Output the [X, Y] coordinate of the center of the cell containing the given text.  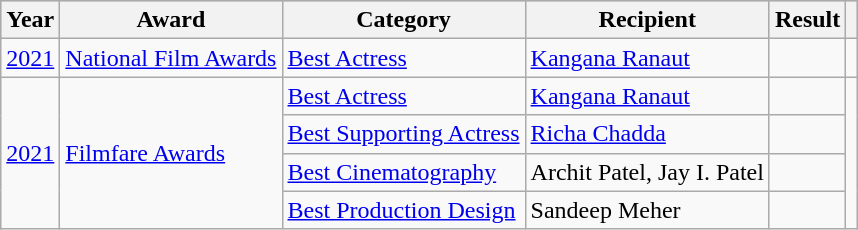
Result [807, 20]
Best Supporting Actress [404, 134]
Richa Chadda [647, 134]
Best Production Design [404, 210]
Award [171, 20]
Archit Patel, Jay I. Patel [647, 172]
Best Cinematography [404, 172]
Sandeep Meher [647, 210]
Category [404, 20]
National Film Awards [171, 58]
Year [30, 20]
Filmfare Awards [171, 153]
Recipient [647, 20]
